Scan for the cell matching the given text and deliver its [X, Y] coordinate at center. 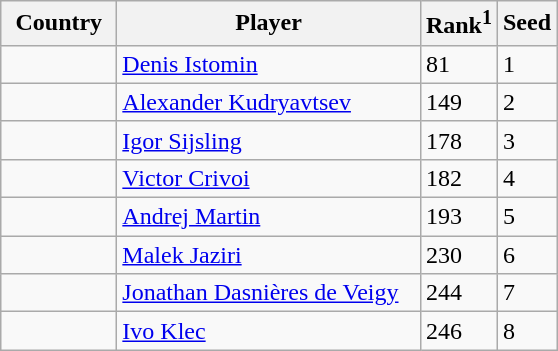
230 [458, 255]
246 [458, 331]
Ivo Klec [269, 331]
6 [526, 255]
1 [526, 64]
Victor Crivoi [269, 178]
Alexander Kudryavtsev [269, 102]
Igor Sijsling [269, 140]
5 [526, 217]
8 [526, 331]
178 [458, 140]
Country [59, 24]
3 [526, 140]
244 [458, 293]
Seed [526, 24]
149 [458, 102]
4 [526, 178]
7 [526, 293]
81 [458, 64]
Denis Istomin [269, 64]
Jonathan Dasnières de Veigy [269, 293]
2 [526, 102]
193 [458, 217]
Rank1 [458, 24]
Player [269, 24]
Malek Jaziri [269, 255]
182 [458, 178]
Andrej Martin [269, 217]
